Scan for the cell matching the given text and deliver its (x, y) coordinate at center. 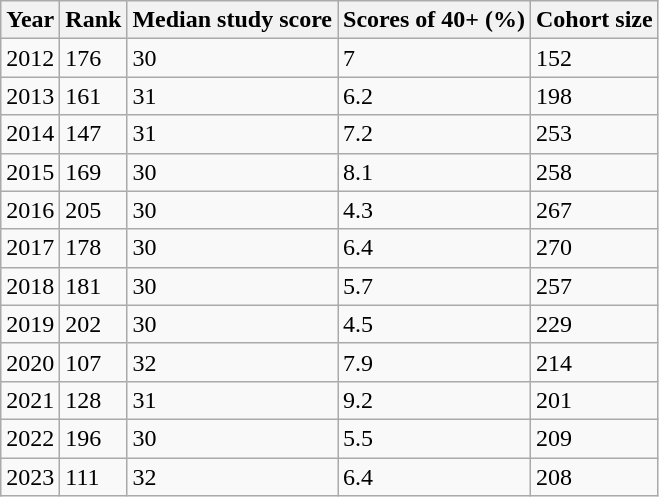
181 (94, 286)
Rank (94, 20)
128 (94, 400)
6.2 (434, 96)
202 (94, 324)
Median study score (232, 20)
2019 (30, 324)
258 (594, 172)
9.2 (434, 400)
107 (94, 362)
2021 (30, 400)
169 (94, 172)
Scores of 40+ (%) (434, 20)
147 (94, 134)
257 (594, 286)
5.7 (434, 286)
2018 (30, 286)
8.1 (434, 172)
267 (594, 210)
2013 (30, 96)
4.3 (434, 210)
209 (594, 438)
Year (30, 20)
2016 (30, 210)
214 (594, 362)
201 (594, 400)
208 (594, 477)
2012 (30, 58)
2014 (30, 134)
7 (434, 58)
198 (594, 96)
253 (594, 134)
270 (594, 248)
178 (94, 248)
229 (594, 324)
2020 (30, 362)
161 (94, 96)
7.2 (434, 134)
2015 (30, 172)
2022 (30, 438)
196 (94, 438)
Cohort size (594, 20)
5.5 (434, 438)
152 (594, 58)
176 (94, 58)
111 (94, 477)
7.9 (434, 362)
2017 (30, 248)
205 (94, 210)
4.5 (434, 324)
2023 (30, 477)
